From the cell containing the given text, extract its center point as (X, Y) coordinate. 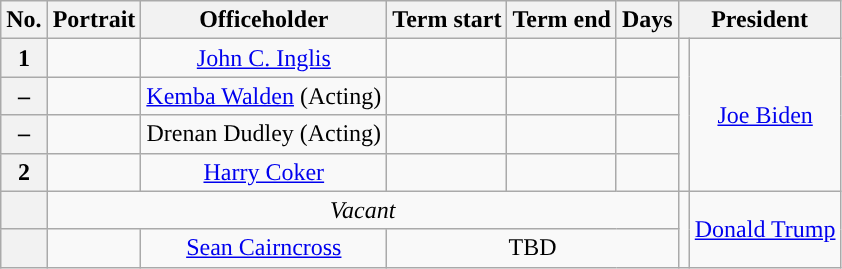
Vacant (362, 210)
Kemba Walden (Acting) (264, 96)
2 (24, 172)
TBD (532, 248)
Portrait (94, 20)
Term end (562, 20)
Harry Coker (264, 172)
Donald Trump (765, 229)
Drenan Dudley (Acting) (264, 134)
Officeholder (264, 20)
No. (24, 20)
Term start (447, 20)
John C. Inglis (264, 58)
1 (24, 58)
Sean Cairncross (264, 248)
Joe Biden (765, 115)
Days (647, 20)
President (760, 20)
